Return the [x, y] coordinate for the center point of the cell that contains the specified text.  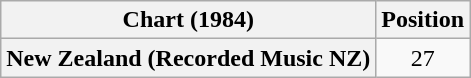
27 [423, 58]
Chart (1984) [188, 20]
Position [423, 20]
New Zealand (Recorded Music NZ) [188, 58]
